Provide the (x, y) coordinate of the cell's center where the given text is located.  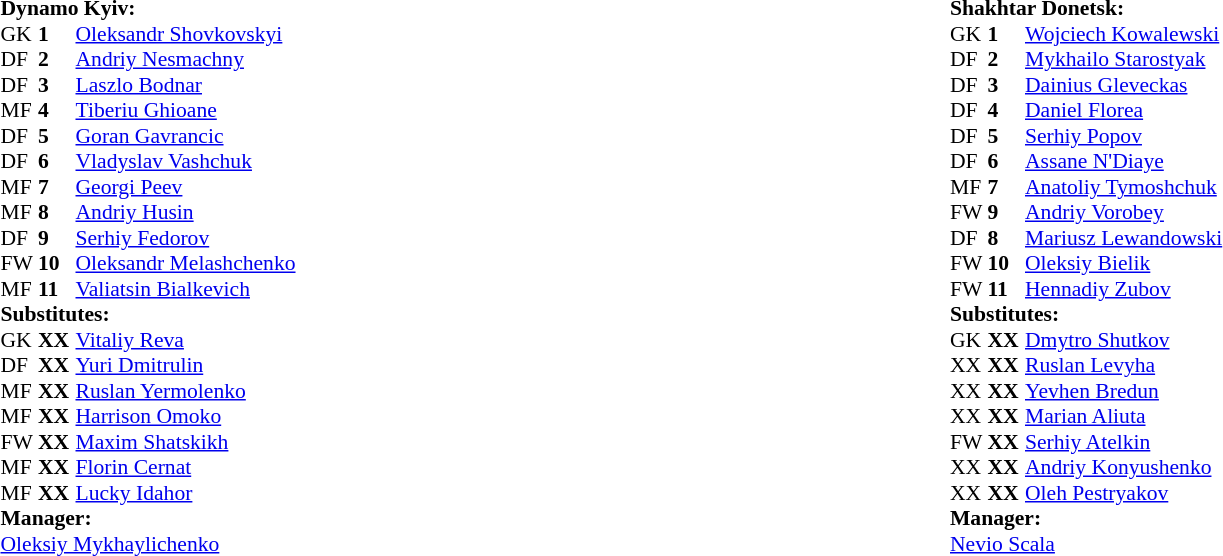
Andriy Vorobey (1124, 213)
Wojciech Kowalewski (1124, 34)
Yuri Dmitrulin (186, 365)
Yevhen Bredun (1124, 391)
Anatoliy Tymoshchuk (1124, 187)
Goran Gavrancic (186, 136)
Vitaliy Reva (186, 340)
Dainius Gleveckas (1124, 85)
Oleksiy Bielik (1124, 263)
Oleksandr Shovkovskyi (186, 34)
Serhiy Fedorov (186, 238)
Tiberiu Ghioane (186, 111)
Ruslan Yermolenko (186, 391)
Daniel Florea (1124, 111)
Dmytro Shutkov (1124, 340)
Serhiy Popov (1124, 136)
Georgi Peev (186, 187)
Andriy Nesmachny (186, 59)
Oleksandr Melashchenko (186, 263)
Mykhailo Starostyak (1124, 59)
Oleh Pestryakov (1124, 493)
Hennadiy Zubov (1124, 289)
Assane N'Diaye (1124, 161)
Maxim Shatskikh (186, 442)
Valiatsin Bialkevich (186, 289)
Mariusz Lewandowski (1124, 238)
Vladyslav Vashchuk (186, 161)
Marian Aliuta (1124, 417)
Harrison Omoko (186, 417)
Laszlo Bodnar (186, 85)
Andriy Husin (186, 213)
Florin Cernat (186, 467)
Serhiy Atelkin (1124, 442)
Lucky Idahor (186, 493)
Andriy Konyushenko (1124, 467)
Ruslan Levyha (1124, 365)
